Identify which cell holds the provided text, then report its (X, Y) central coordinate. 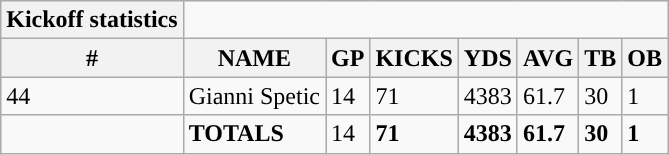
GP (348, 58)
Kickoff statistics (92, 20)
44 (92, 96)
YDS (488, 58)
NAME (254, 58)
# (92, 58)
AVG (548, 58)
TB (600, 58)
Gianni Spetic (254, 96)
OB (645, 58)
TOTALS (254, 134)
KICKS (414, 58)
